Capture the cell that displays the provided text and extract its (X, Y) central coordinate. 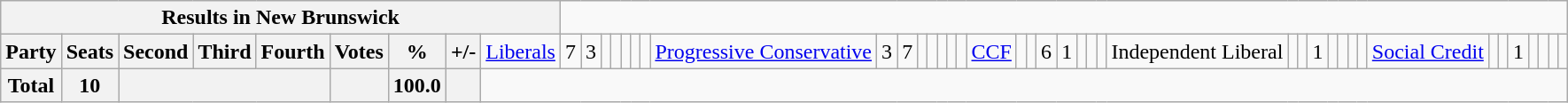
Seats (89, 51)
Votes (359, 51)
Total (31, 85)
% (416, 51)
Results in New Brunswick (281, 18)
Social Credit (1428, 51)
Progressive Conservative (764, 51)
Party (31, 51)
+/- (462, 51)
100.0 (416, 85)
CCF (991, 51)
Fourth (292, 51)
Second (156, 51)
Third (225, 51)
Independent Liberal (1198, 51)
Liberals (521, 51)
6 (1047, 51)
10 (89, 85)
